Find where the given text appears and provide that cell's center as (x, y) coordinate. 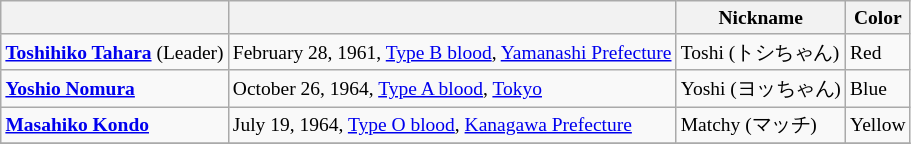
Red (878, 52)
Yoshi (ヨッちゃん) (760, 88)
Toshihiko Tahara (Leader) (114, 52)
Color (878, 18)
Blue (878, 88)
October 26, 1964, Type A blood, Tokyo (452, 88)
February 28, 1961, Type B blood, Yamanashi Prefecture (452, 52)
July 19, 1964, Type O blood, Kanagawa Prefecture (452, 125)
Toshi (トシちゃん) (760, 52)
Yoshio Nomura (114, 88)
Nickname (760, 18)
Masahiko Kondo (114, 125)
Yellow (878, 125)
Matchy (マッチ) (760, 125)
